Pinpoint the cell where the given text exists, returning its [x, y] midpoint coordinate. 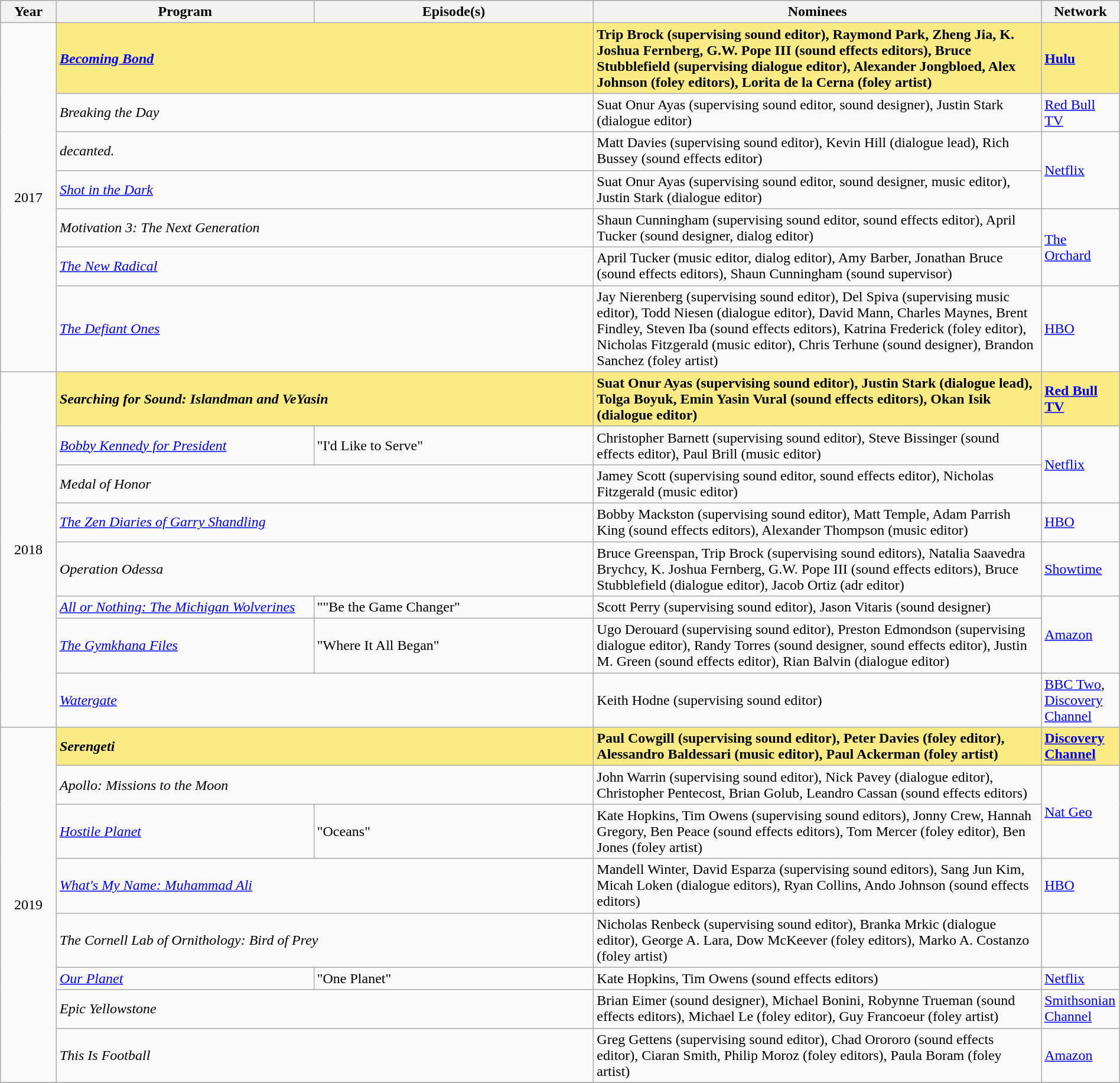
The New Radical [325, 266]
Hulu [1081, 58]
Our Planet [185, 978]
2017 [28, 197]
""Be the Game Changer" [454, 607]
Watergate [325, 700]
Matt Davies (supervising sound editor), Kevin Hill (dialogue lead), Rich Bussey (sound effects editor) [818, 151]
2019 [28, 905]
Suat Onur Ayas (supervising sound editor, sound designer, music editor), Justin Stark (dialogue editor) [818, 189]
April Tucker (music editor, dialog editor), Amy Barber, Jonathan Bruce (sound effects editors), Shaun Cunningham (sound supervisor) [818, 266]
All or Nothing: The Michigan Wolverines [185, 607]
The Orchard [1081, 247]
Hostile Planet [185, 831]
Epic Yellowstone [325, 1009]
decanted. [325, 151]
BBC Two,Discovery Channel [1081, 700]
Year [28, 12]
Becoming Bond [325, 58]
Nominees [818, 12]
Greg Gettens (supervising sound editor), Chad Orororo (sound effects editor), Ciaran Smith, Philip Moroz (foley editors), Paula Boram (foley artist) [818, 1055]
This Is Football [325, 1055]
"I'd Like to Serve" [454, 445]
Medal of Honor [325, 483]
Nat Geo [1081, 812]
Brian Eimer (sound designer), Michael Bonini, Robynne Trueman (sound effects editors), Michael Le (foley editor), Guy Francoeur (foley artist) [818, 1009]
Serengeti [325, 747]
Paul Cowgill (supervising sound editor), Peter Davies (foley editor), Alessandro Baldessari (music editor), Paul Ackerman (foley artist) [818, 747]
Showtime [1081, 568]
"Where It All Began" [454, 646]
Kate Hopkins, Tim Owens (sound effects editors) [818, 978]
Christopher Barnett (supervising sound editor), Steve Bissinger (sound effects editor), Paul Brill (music editor) [818, 445]
The Zen Diaries of Garry Shandling [325, 522]
John Warrin (supervising sound editor), Nick Pavey (dialogue editor), Christopher Pentecost, Brian Golub, Leandro Cassan (sound effects editors) [818, 785]
Motivation 3: The Next Generation [325, 228]
Episode(s) [454, 12]
Program [185, 12]
Operation Odessa [325, 568]
Breaking the Day [325, 112]
"One Planet" [454, 978]
The Gymkhana Files [185, 646]
Smithsonian Channel [1081, 1009]
Apollo: Missions to the Moon [325, 785]
Suat Onur Ayas (supervising sound editor, sound designer), Justin Stark (dialogue editor) [818, 112]
2018 [28, 549]
What's My Name: Muhammad Ali [325, 886]
"Oceans" [454, 831]
Keith Hodne (supervising sound editor) [818, 700]
Network [1081, 12]
Shot in the Dark [325, 189]
Shaun Cunningham (supervising sound editor, sound effects editor), April Tucker (sound designer, dialog editor) [818, 228]
The Cornell Lab of Ornithology: Bird of Prey [325, 940]
Scott Perry (supervising sound editor), Jason Vitaris (sound designer) [818, 607]
The Defiant Ones [325, 329]
Bobby Kennedy for President [185, 445]
Discovery Channel [1081, 747]
Bobby Mackston (supervising sound editor), Matt Temple, Adam Parrish King (sound effects editors), Alexander Thompson (music editor) [818, 522]
Searching for Sound: Islandman and VeYasin [325, 399]
Jamey Scott (supervising sound editor, sound effects editor), Nicholas Fitzgerald (music editor) [818, 483]
